Capture the cell that displays the provided text and extract its [X, Y] central coordinate. 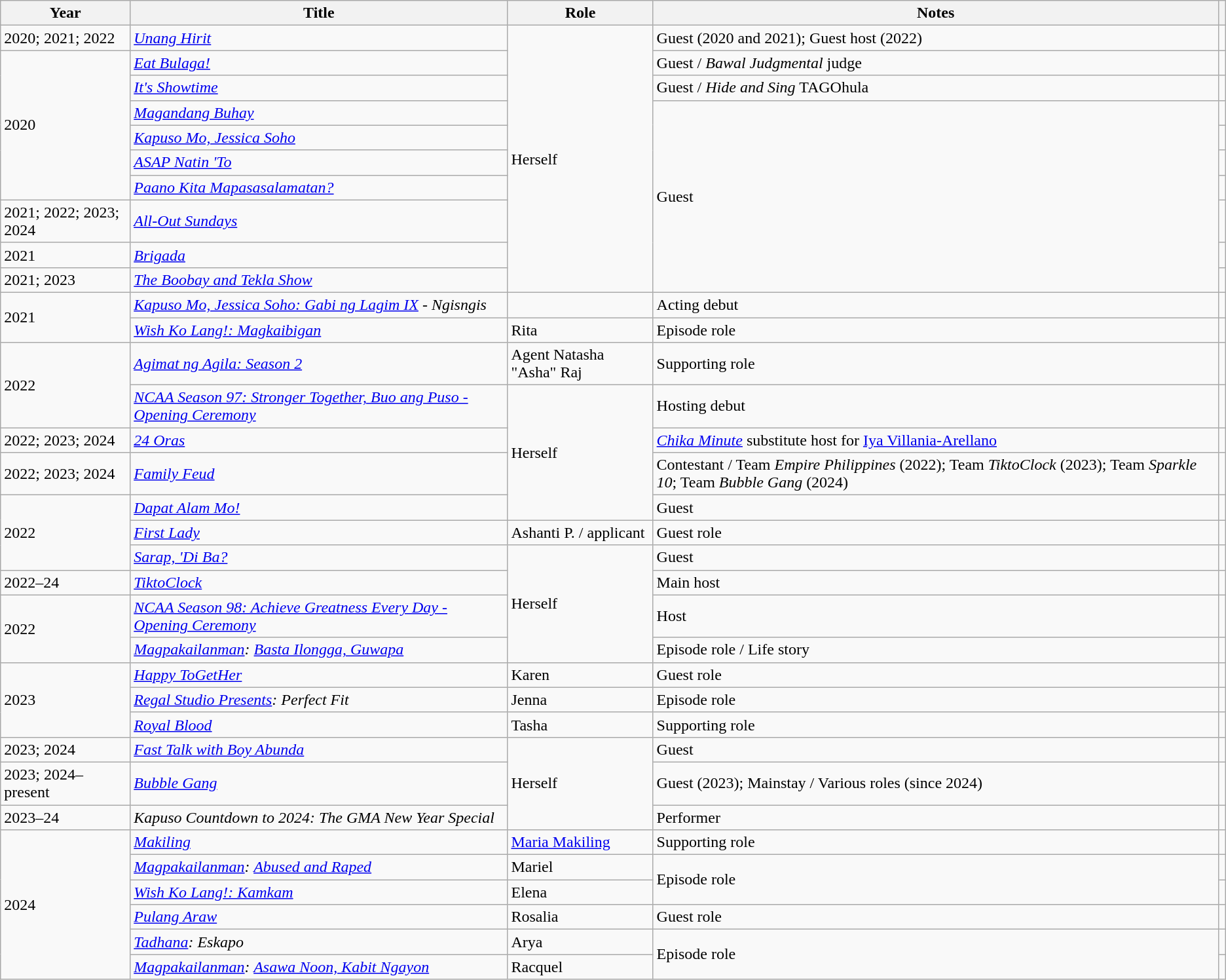
Acting debut [935, 305]
2024 [65, 905]
ASAP Natin 'To [319, 162]
Maria Makiling [580, 842]
24 Oras [319, 440]
It's Showtime [319, 88]
Magpakailanman: Basta Ilongga, Guwapa [319, 650]
Happy ToGetHer [319, 675]
Performer [935, 817]
Kapuso Mo, Jessica Soho: Gabi ng Lagim IX - Ngisngis [319, 305]
Racquel [580, 967]
Unang Hirit [319, 38]
2021; 2022; 2023; 2024 [65, 221]
Tasha [580, 725]
Episode role / Life story [935, 650]
Main host [935, 582]
2021; 2023 [65, 280]
Guest (2023); Mainstay / Various roles (since 2024) [935, 783]
All-Out Sundays [319, 221]
Wish Ko Lang!: Magkaibigan [319, 330]
Jenna [580, 700]
2023; 2024 [65, 749]
2023 [65, 700]
Pulang Araw [319, 917]
Title [319, 13]
Wish Ko Lang!: Kamkam [319, 892]
Magandang Buhay [319, 113]
TiktoClock [319, 582]
Agent Natasha "Asha" Raj [580, 364]
Royal Blood [319, 725]
Guest / Bawal Judgmental judge [935, 63]
Makiling [319, 842]
Eat Bulaga! [319, 63]
First Lady [319, 533]
2023; 2024–present [65, 783]
NCAA Season 98: Achieve Greatness Every Day - Opening Ceremony [319, 616]
Host [935, 616]
Year [65, 13]
Regal Studio Presents: Perfect Fit [319, 700]
Kapuso Countdown to 2024: The GMA New Year Special [319, 817]
Tadhana: Eskapo [319, 942]
Notes [935, 13]
Magpakailanman: Asawa Noon, Kabit Ngayon [319, 967]
2023–24 [65, 817]
NCAA Season 97: Stronger Together, Buo ang Puso - Opening Ceremony [319, 406]
Sarap, 'Di Ba? [319, 557]
2020; 2021; 2022 [65, 38]
2020 [65, 125]
Mariel [580, 867]
Rita [580, 330]
Family Feud [319, 474]
Kapuso Mo, Jessica Soho [319, 138]
Ashanti P. / applicant [580, 533]
Rosalia [580, 917]
Arya [580, 942]
Paano Kita Mapasasalamatan? [319, 187]
Karen [580, 675]
Elena [580, 892]
2022–24 [65, 582]
Agimat ng Agila: Season 2 [319, 364]
Brigada [319, 255]
Chika Minute substitute host for Iya Villania-Arellano [935, 440]
Contestant / Team Empire Philippines (2022); Team TiktoClock (2023); Team Sparkle 10; Team Bubble Gang (2024) [935, 474]
Guest / Hide and Sing TAGOhula [935, 88]
Bubble Gang [319, 783]
Dapat Alam Mo! [319, 508]
Role [580, 13]
Magpakailanman: Abused and Raped [319, 867]
Fast Talk with Boy Abunda [319, 749]
Hosting debut [935, 406]
Guest (2020 and 2021); Guest host (2022) [935, 38]
The Boobay and Tekla Show [319, 280]
